For the text-containing cell, return its midpoint in (X, Y) coordinate format. 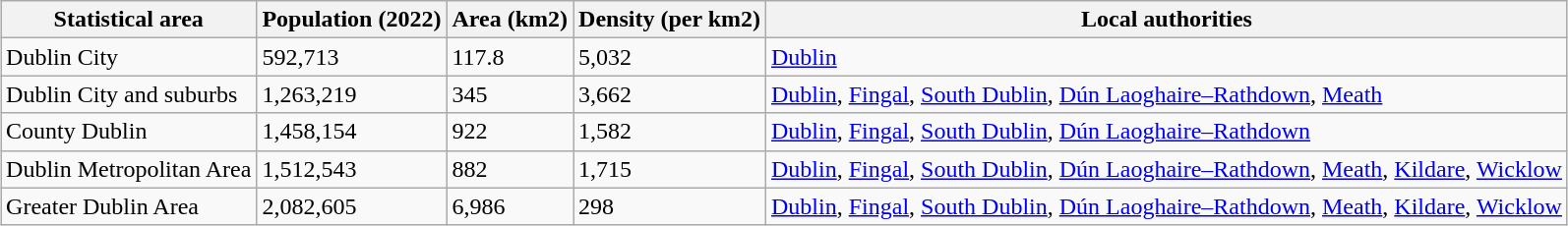
1,458,154 (352, 132)
3,662 (670, 94)
Local authorities (1167, 20)
1,715 (670, 169)
882 (510, 169)
Population (2022) (352, 20)
345 (510, 94)
Dublin Metropolitan Area (129, 169)
922 (510, 132)
Dublin City and suburbs (129, 94)
Dublin, Fingal, South Dublin, Dún Laoghaire–Rathdown (1167, 132)
592,713 (352, 57)
Statistical area (129, 20)
Dublin, Fingal, South Dublin, Dún Laoghaire–Rathdown, Meath (1167, 94)
117.8 (510, 57)
2,082,605 (352, 206)
Dublin City (129, 57)
Greater Dublin Area (129, 206)
6,986 (510, 206)
Dublin (1167, 57)
1,263,219 (352, 94)
298 (670, 206)
Density (per km2) (670, 20)
5,032 (670, 57)
1,512,543 (352, 169)
1,582 (670, 132)
Area (km2) (510, 20)
County Dublin (129, 132)
